Search for the cell housing the specified text and yield its [X, Y] center coordinate. 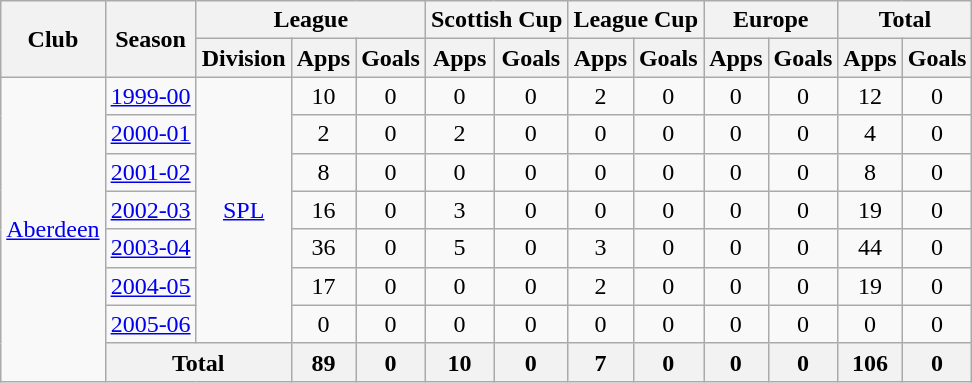
Scottish Cup [496, 20]
2002-03 [150, 210]
2001-02 [150, 172]
Aberdeen [53, 229]
12 [870, 96]
1999-00 [150, 96]
League Cup [636, 20]
7 [600, 362]
2004-05 [150, 286]
36 [323, 248]
89 [323, 362]
Europe [771, 20]
SPL [244, 210]
Season [150, 39]
17 [323, 286]
2000-01 [150, 134]
4 [870, 134]
44 [870, 248]
16 [323, 210]
Division [244, 58]
2003-04 [150, 248]
106 [870, 362]
League [310, 20]
2005-06 [150, 324]
5 [459, 248]
Club [53, 39]
